Determine the [x, y] coordinate at the center of the cell enclosing the given text.  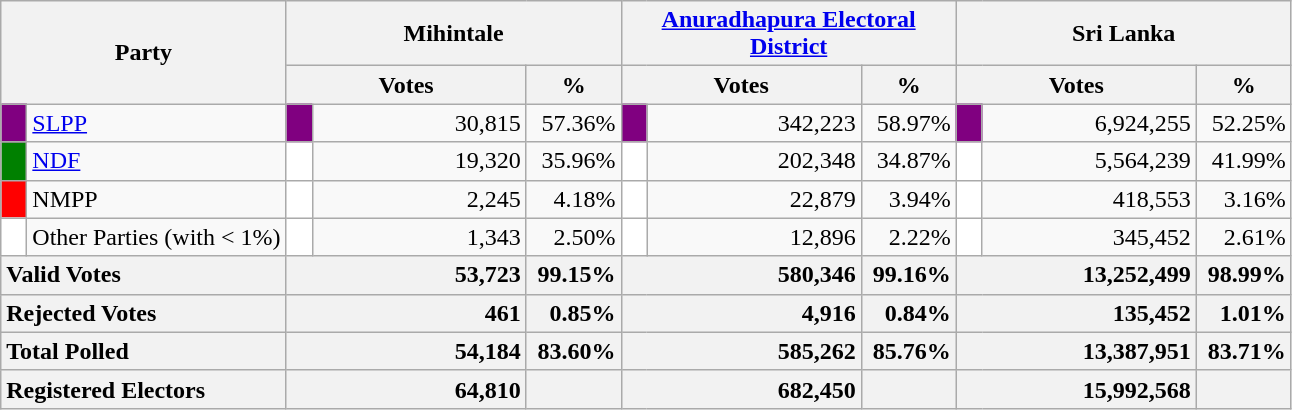
19,320 [419, 161]
64,810 [406, 389]
Other Parties (with < 1%) [156, 237]
Sri Lanka [1124, 34]
83.60% [574, 351]
1,343 [419, 237]
35.96% [574, 161]
NMPP [156, 199]
682,450 [741, 389]
12,896 [754, 237]
83.71% [1244, 351]
Registered Electors [144, 389]
Anuradhapura Electoral District [788, 34]
34.87% [908, 161]
85.76% [908, 351]
3.16% [1244, 199]
0.84% [908, 313]
54,184 [406, 351]
Total Polled [144, 351]
1.01% [1244, 313]
5,564,239 [1089, 161]
2,245 [419, 199]
13,252,499 [1076, 275]
15,992,568 [1076, 389]
580,346 [741, 275]
41.99% [1244, 161]
Party [144, 52]
52.25% [1244, 123]
3.94% [908, 199]
53,723 [406, 275]
2.22% [908, 237]
Rejected Votes [144, 313]
418,553 [1089, 199]
Mihintale [454, 34]
Valid Votes [144, 275]
22,879 [754, 199]
342,223 [754, 123]
2.61% [1244, 237]
461 [406, 313]
6,924,255 [1089, 123]
345,452 [1089, 237]
135,452 [1076, 313]
NDF [156, 161]
57.36% [574, 123]
4.18% [574, 199]
58.97% [908, 123]
585,262 [741, 351]
13,387,951 [1076, 351]
99.15% [574, 275]
0.85% [574, 313]
4,916 [741, 313]
202,348 [754, 161]
30,815 [419, 123]
SLPP [156, 123]
98.99% [1244, 275]
99.16% [908, 275]
2.50% [574, 237]
